From the cell containing the given text, extract its center point as (x, y) coordinate. 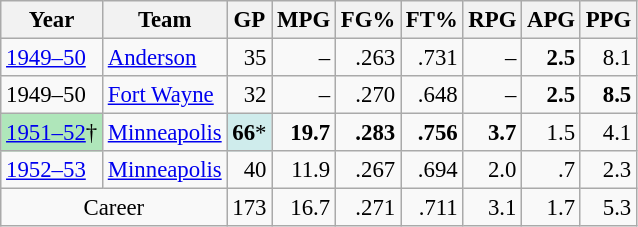
19.7 (304, 133)
8.5 (608, 95)
5.3 (608, 208)
Career (114, 208)
8.1 (608, 58)
FG% (368, 20)
PPG (608, 20)
66* (250, 133)
.271 (368, 208)
1.5 (552, 133)
173 (250, 208)
2.3 (608, 170)
FT% (432, 20)
Team (164, 20)
Anderson (164, 58)
16.7 (304, 208)
1.7 (552, 208)
.263 (368, 58)
RPG (492, 20)
.648 (432, 95)
.267 (368, 170)
2.0 (492, 170)
.283 (368, 133)
.7 (552, 170)
40 (250, 170)
.270 (368, 95)
Year (52, 20)
1951–52† (52, 133)
.711 (432, 208)
35 (250, 58)
Fort Wayne (164, 95)
MPG (304, 20)
32 (250, 95)
1952–53 (52, 170)
.694 (432, 170)
GP (250, 20)
.756 (432, 133)
4.1 (608, 133)
3.1 (492, 208)
APG (552, 20)
11.9 (304, 170)
.731 (432, 58)
3.7 (492, 133)
